From the cell containing the given text, extract its center point as (x, y) coordinate. 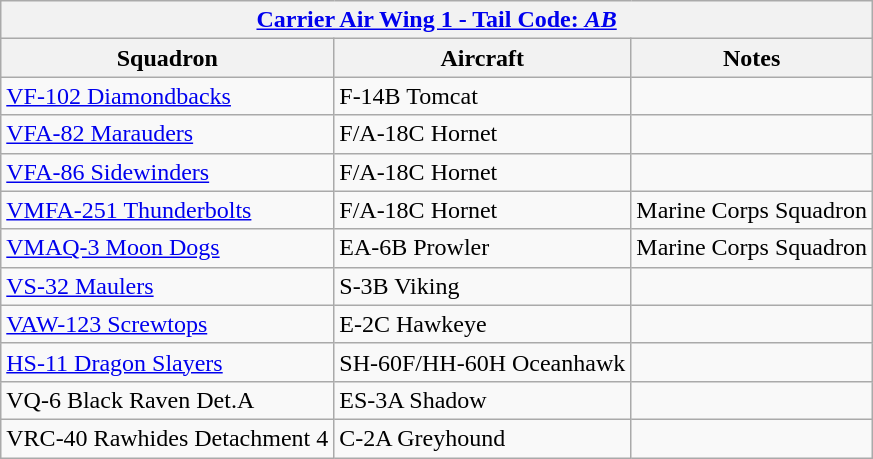
Aircraft (482, 58)
Carrier Air Wing 1 - Tail Code: AB (437, 20)
EA-6B Prowler (482, 248)
E-2C Hawkeye (482, 324)
VMAQ-3 Moon Dogs (168, 248)
VFA-82 Marauders (168, 134)
VFA-86 Sidewinders (168, 172)
F-14B Tomcat (482, 96)
VF-102 Diamondbacks (168, 96)
SH-60F/HH-60H Oceanhawk (482, 362)
C-2A Greyhound (482, 438)
VMFA-251 Thunderbolts (168, 210)
VRC-40 Rawhides Detachment 4 (168, 438)
VS-32 Maulers (168, 286)
HS-11 Dragon Slayers (168, 362)
Squadron (168, 58)
VAW-123 Screwtops (168, 324)
Notes (752, 58)
S-3B Viking (482, 286)
ES-3A Shadow (482, 400)
VQ-6 Black Raven Det.A (168, 400)
